Find where the given text appears and provide that cell's center as [x, y] coordinate. 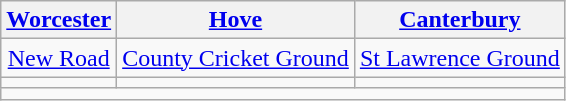
New Road [59, 58]
County Cricket Ground [236, 58]
St Lawrence Ground [460, 58]
Canterbury [460, 20]
Hove [236, 20]
Worcester [59, 20]
